For the text-containing cell, return its midpoint in (x, y) coordinate format. 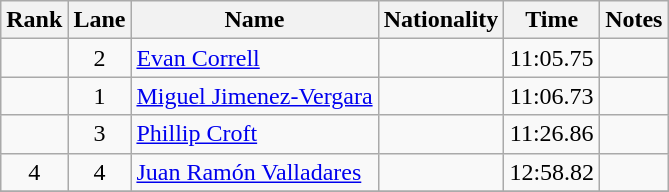
Miguel Jimenez-Vergara (254, 96)
Time (552, 20)
Evan Correll (254, 58)
11:05.75 (552, 58)
Phillip Croft (254, 134)
12:58.82 (552, 172)
3 (100, 134)
Nationality (441, 20)
11:26.86 (552, 134)
Lane (100, 20)
11:06.73 (552, 96)
Notes (634, 20)
Name (254, 20)
1 (100, 96)
2 (100, 58)
Juan Ramón Valladares (254, 172)
Rank (34, 20)
